Extract the (X, Y) coordinate from the center of the cell holding the provided text.  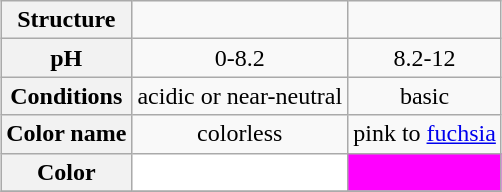
Structure (66, 20)
basic (425, 96)
pH (66, 58)
pink to fuchsia (425, 134)
Conditions (66, 96)
Color name (66, 134)
8.2-12 (425, 58)
Color (66, 172)
colorless (240, 134)
0-8.2 (240, 58)
acidic or near-neutral (240, 96)
